Detect which cell encompasses the target text, then output its (x, y) center coordinate. 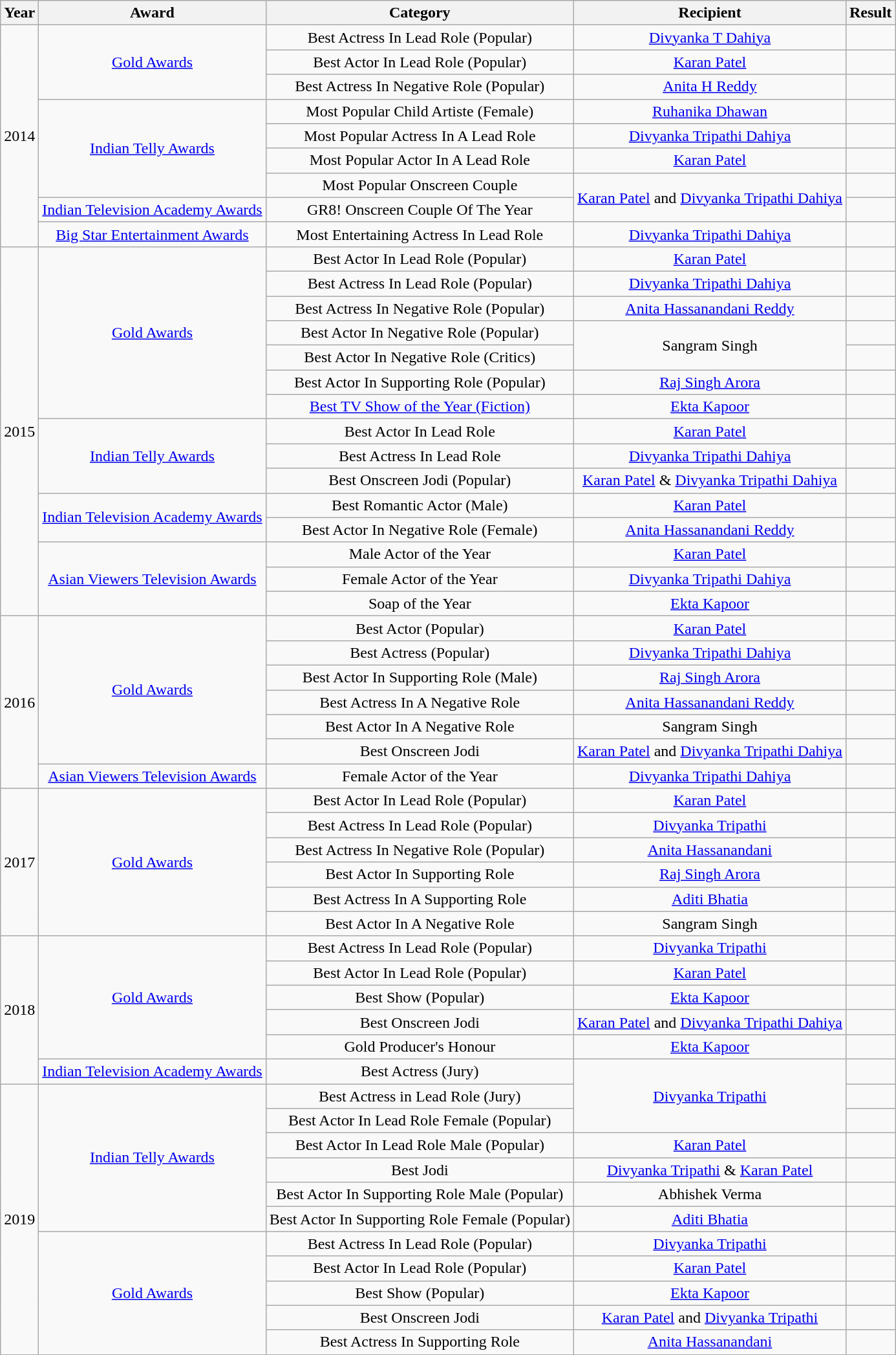
Best Actress (Popular) (420, 653)
Big Star Entertainment Awards (153, 234)
Best Actress in Lead Role (Jury) (420, 1096)
Result (870, 13)
Divyanka Tripathi & Karan Patel (710, 1170)
Best Actor In Lead Role Female (Popular) (420, 1121)
2017 (19, 862)
2016 (19, 702)
2015 (19, 431)
Best Actor In Negative Role (Critics) (420, 358)
2018 (19, 1010)
2014 (19, 136)
Gold Producer's Honour (420, 1046)
Most Popular Child Artiste (Female) (420, 111)
Best Actor In Negative Role (Female) (420, 530)
Award (153, 13)
Best Jodi (420, 1170)
Best Actor (Popular) (420, 628)
Best Actor In Supporting Role (Male) (420, 677)
Best Actor In Supporting Role Male (Popular) (420, 1195)
Abhishek Verma (710, 1195)
Category (420, 13)
Karan Patel & Divyanka Tripathi Dahiya (710, 481)
Divyanka T Dahiya (710, 38)
Recipient (710, 13)
Best Actor In Supporting Role Female (Popular) (420, 1219)
GR8! Onscreen Couple Of The Year (420, 210)
Most Popular Onscreen Couple (420, 185)
Best Actress In Supporting Role (420, 1342)
Best Actress In A Supporting Role (420, 899)
Anita H Reddy (710, 87)
Soap of the Year (420, 603)
Best TV Show of the Year (Fiction) (420, 407)
Best Actor In Supporting Role (Popular) (420, 382)
Most Popular Actress In A Lead Role (420, 136)
Year (19, 13)
Best Romantic Actor (Male) (420, 505)
Most Entertaining Actress In Lead Role (420, 234)
Ruhanika Dhawan (710, 111)
Best Actor In Negative Role (Popular) (420, 333)
Best Actress (Jury) (420, 1071)
Most Popular Actor In A Lead Role (420, 160)
Best Actor In Lead Role Male (Popular) (420, 1145)
Best Actress In Lead Role (420, 456)
Best Actor In Lead Role (420, 431)
Best Actress In A Negative Role (420, 702)
2019 (19, 1220)
Male Actor of the Year (420, 554)
Karan Patel and Divyanka Tripathi (710, 1317)
Best Onscreen Jodi (Popular) (420, 481)
Best Actor In Supporting Role (420, 874)
